For the text-containing cell, return its midpoint in [x, y] coordinate format. 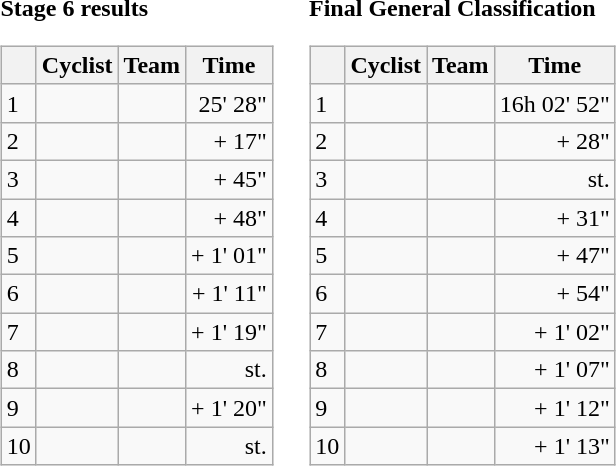
+ 1' 02" [554, 332]
+ 28" [554, 141]
+ 17" [230, 141]
16h 02' 52" [554, 103]
+ 1' 20" [230, 408]
+ 1' 13" [554, 446]
+ 54" [554, 294]
+ 1' 11" [230, 294]
+ 1' 12" [554, 408]
+ 1' 19" [230, 332]
+ 31" [554, 217]
+ 1' 07" [554, 370]
25' 28" [230, 103]
+ 1' 01" [230, 256]
+ 48" [230, 217]
+ 47" [554, 256]
+ 45" [230, 179]
